Capture the cell that displays the provided text and extract its [X, Y] central coordinate. 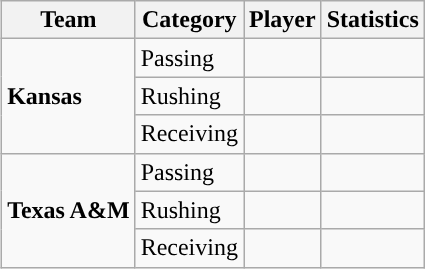
Player [283, 20]
Kansas [69, 96]
Team [69, 20]
Category [189, 20]
Texas A&M [69, 210]
Statistics [372, 20]
